Determine the (x, y) coordinate at the center of the cell enclosing the given text.  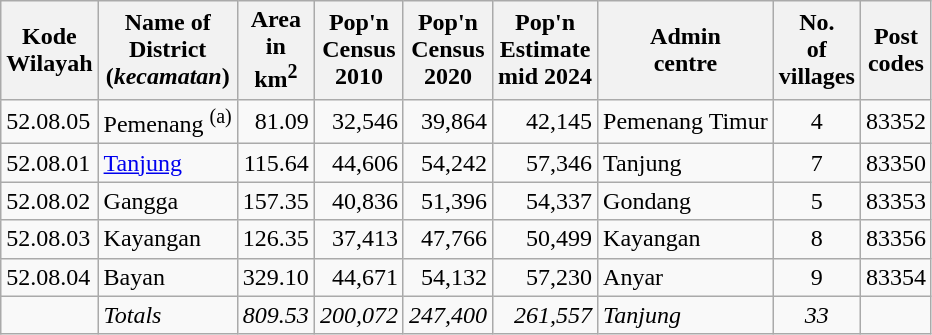
Pemenang Timur (686, 122)
44,671 (358, 277)
54,132 (448, 277)
Pemenang (a) (168, 122)
809.53 (276, 315)
Gangga (168, 201)
247,400 (448, 315)
200,072 (358, 315)
81.09 (276, 122)
83352 (896, 122)
83353 (896, 201)
Name ofDistrict (kecamatan) (168, 50)
47,766 (448, 239)
No.of villages (816, 50)
40,836 (358, 201)
Pop'nCensus2020 (448, 50)
261,557 (544, 315)
Area in km2 (276, 50)
9 (816, 277)
Gondang (686, 201)
52.08.03 (50, 239)
Admin centre (686, 50)
126.35 (276, 239)
4 (816, 122)
42,145 (544, 122)
Pop'nCensus2010 (358, 50)
52.08.01 (50, 163)
54,337 (544, 201)
8 (816, 239)
51,396 (448, 201)
50,499 (544, 239)
54,242 (448, 163)
52.08.02 (50, 201)
5 (816, 201)
44,606 (358, 163)
83356 (896, 239)
Pop'nEstimatemid 2024 (544, 50)
32,546 (358, 122)
57,230 (544, 277)
Kode Wilayah (50, 50)
57,346 (544, 163)
Bayan (168, 277)
52.08.05 (50, 122)
7 (816, 163)
Postcodes (896, 50)
Anyar (686, 277)
83354 (896, 277)
157.35 (276, 201)
37,413 (358, 239)
39,864 (448, 122)
52.08.04 (50, 277)
329.10 (276, 277)
33 (816, 315)
Totals (168, 315)
115.64 (276, 163)
83350 (896, 163)
